Scan for the cell matching the given text and deliver its [X, Y] coordinate at center. 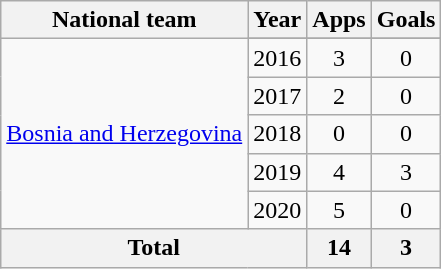
Goals [406, 20]
Apps [339, 20]
14 [339, 248]
4 [339, 172]
2 [339, 96]
2020 [278, 210]
2018 [278, 134]
National team [124, 20]
5 [339, 210]
2017 [278, 96]
2016 [278, 58]
2019 [278, 172]
Year [278, 20]
Bosnia and Herzegovina [124, 134]
Total [154, 248]
